Capture the cell that displays the provided text and extract its (x, y) central coordinate. 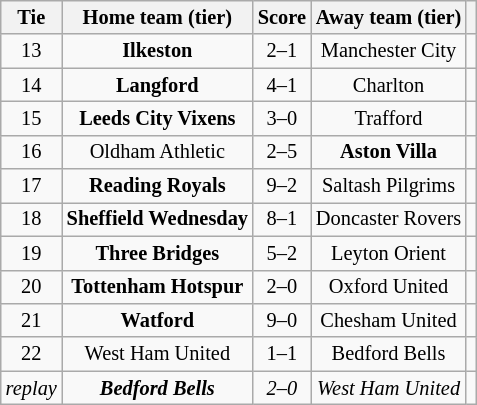
Watford (158, 320)
3–0 (282, 118)
5–2 (282, 253)
Langford (158, 85)
15 (32, 118)
Manchester City (388, 51)
Doncaster Rovers (388, 219)
21 (32, 320)
22 (32, 354)
Charlton (388, 85)
8–1 (282, 219)
Score (282, 17)
Saltash Pilgrims (388, 186)
17 (32, 186)
Away team (tier) (388, 17)
Leyton Orient (388, 253)
Aston Villa (388, 152)
Reading Royals (158, 186)
2–5 (282, 152)
14 (32, 85)
9–2 (282, 186)
20 (32, 287)
2–1 (282, 51)
Tie (32, 17)
Leeds City Vixens (158, 118)
Oxford United (388, 287)
18 (32, 219)
19 (32, 253)
Chesham United (388, 320)
13 (32, 51)
4–1 (282, 85)
Tottenham Hotspur (158, 287)
Three Bridges (158, 253)
16 (32, 152)
Ilkeston (158, 51)
replay (32, 388)
9–0 (282, 320)
Trafford (388, 118)
Home team (tier) (158, 17)
1–1 (282, 354)
Oldham Athletic (158, 152)
Sheffield Wednesday (158, 219)
